Pinpoint the cell where the given text exists, returning its [x, y] midpoint coordinate. 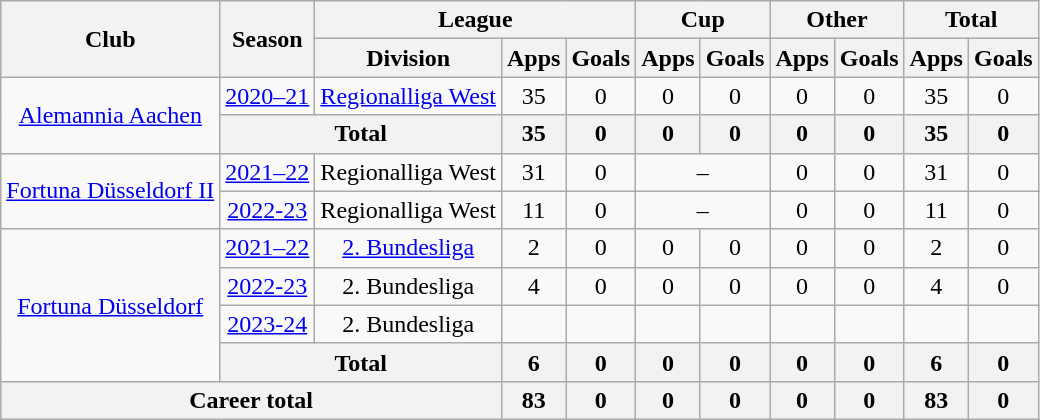
Season [268, 39]
Fortuna Düsseldorf II [110, 191]
Club [110, 39]
League [476, 20]
Cup [703, 20]
Career total [252, 400]
Other [837, 20]
Alemannia Aachen [110, 115]
2020–21 [268, 96]
Division [408, 58]
Fortuna Düsseldorf [110, 305]
2023-24 [268, 324]
